Provide the (X, Y) coordinate of the cell's center where the given text is located.  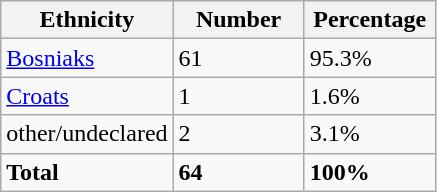
61 (238, 58)
Number (238, 20)
1.6% (370, 96)
Percentage (370, 20)
2 (238, 134)
Croats (87, 96)
3.1% (370, 134)
95.3% (370, 58)
Bosniaks (87, 58)
100% (370, 172)
Total (87, 172)
Ethnicity (87, 20)
other/undeclared (87, 134)
1 (238, 96)
64 (238, 172)
